Extract the [x, y] coordinate from the center of the cell holding the provided text.  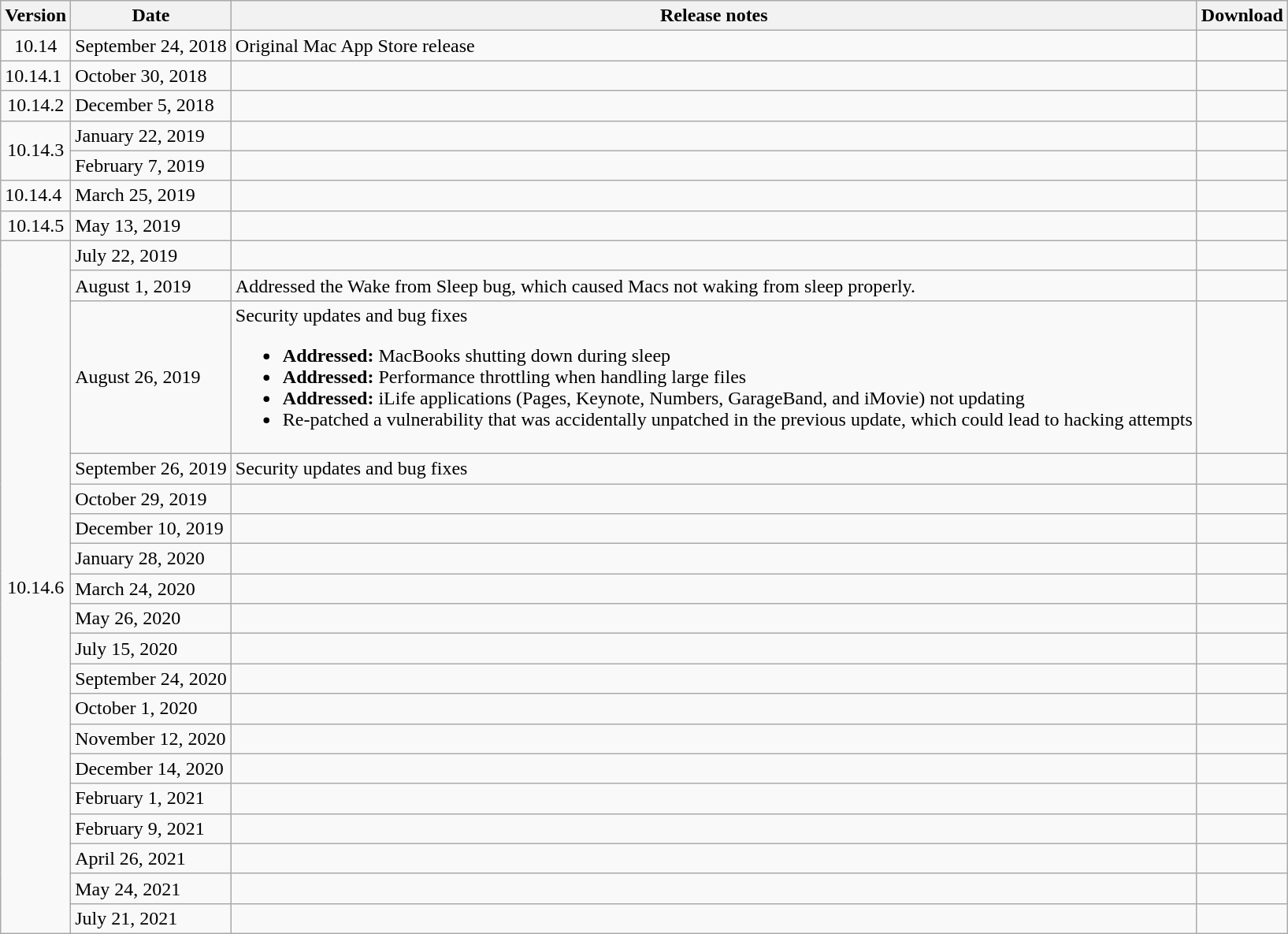
July 21, 2021 [151, 918]
October 29, 2019 [151, 499]
December 14, 2020 [151, 768]
February 9, 2021 [151, 828]
August 1, 2019 [151, 285]
December 10, 2019 [151, 529]
Release notes [714, 16]
Version [36, 16]
Addressed the Wake from Sleep bug, which caused Macs not waking from sleep properly. [714, 285]
Date [151, 16]
Original Mac App Store release [714, 46]
Security updates and bug fixes [714, 468]
10.14.2 [36, 106]
March 25, 2019 [151, 195]
July 15, 2020 [151, 649]
Download [1242, 16]
August 26, 2019 [151, 377]
October 30, 2018 [151, 76]
February 7, 2019 [151, 166]
10.14.1 [36, 76]
March 24, 2020 [151, 589]
October 1, 2020 [151, 709]
January 28, 2020 [151, 559]
September 24, 2020 [151, 679]
July 22, 2019 [151, 255]
September 26, 2019 [151, 468]
May 13, 2019 [151, 225]
February 1, 2021 [151, 798]
November 12, 2020 [151, 739]
April 26, 2021 [151, 858]
January 22, 2019 [151, 136]
10.14.3 [36, 151]
May 24, 2021 [151, 888]
May 26, 2020 [151, 619]
December 5, 2018 [151, 106]
10.14.4 [36, 195]
September 24, 2018 [151, 46]
10.14.5 [36, 225]
10.14 [36, 46]
10.14.6 [36, 586]
